Scan for the cell matching the given text and deliver its [X, Y] coordinate at center. 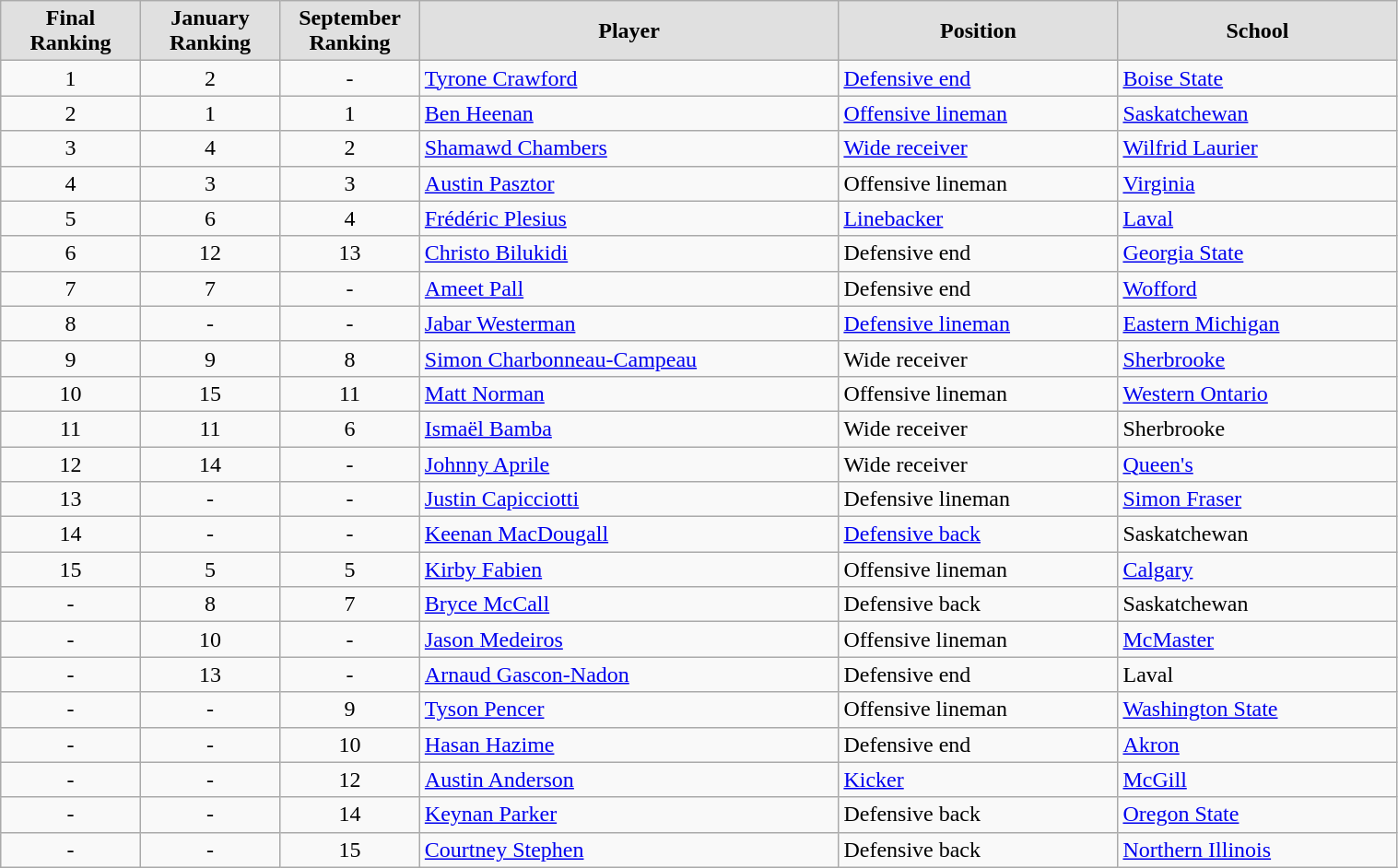
Ameet Pall [629, 288]
JanuaryRanking [210, 31]
Position [979, 31]
Boise State [1257, 78]
Jason Medeiros [629, 639]
Akron [1257, 745]
Austin Pasztor [629, 183]
Player [629, 31]
Keenan MacDougall [629, 534]
Kirby Fabien [629, 569]
McGill [1257, 780]
Frédéric Plesius [629, 218]
Keynan Parker [629, 815]
Virginia [1257, 183]
Johnny Aprile [629, 463]
Justin Capicciotti [629, 499]
Shamawd Chambers [629, 148]
Oregon State [1257, 815]
Western Ontario [1257, 393]
Northern Illinois [1257, 850]
Eastern Michigan [1257, 323]
FinalRanking [71, 31]
Bryce McCall [629, 604]
Kicker [979, 780]
Simon Charbonneau-Campeau [629, 358]
Georgia State [1257, 253]
Arnaud Gascon-Nadon [629, 674]
Washington State [1257, 710]
Linebacker [979, 218]
Queen's [1257, 463]
SeptemberRanking [350, 31]
Courtney Stephen [629, 850]
Tyrone Crawford [629, 78]
McMaster [1257, 639]
Jabar Westerman [629, 323]
School [1257, 31]
Simon Fraser [1257, 499]
Tyson Pencer [629, 710]
Wilfrid Laurier [1257, 148]
Matt Norman [629, 393]
Ismaël Bamba [629, 428]
Austin Anderson [629, 780]
Hasan Hazime [629, 745]
Christo Bilukidi [629, 253]
Calgary [1257, 569]
Ben Heenan [629, 113]
Wofford [1257, 288]
